Identify which cell holds the provided text, then report its (x, y) central coordinate. 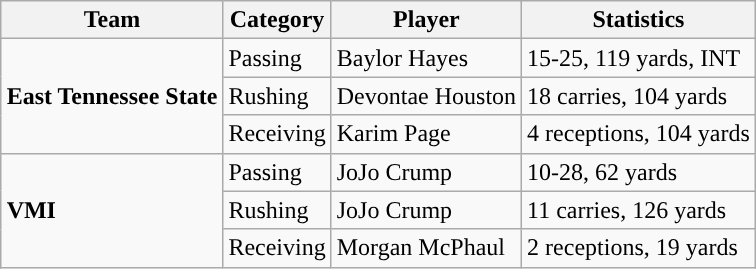
Morgan McPhaul (426, 248)
Team (112, 20)
East Tennessee State (112, 96)
2 receptions, 19 yards (639, 248)
18 carries, 104 yards (639, 96)
15-25, 119 yards, INT (639, 58)
Devontae Houston (426, 96)
Karim Page (426, 134)
4 receptions, 104 yards (639, 134)
VMI (112, 210)
Baylor Hayes (426, 58)
Statistics (639, 20)
Category (277, 20)
10-28, 62 yards (639, 172)
Player (426, 20)
11 carries, 126 yards (639, 210)
